Scan for the cell matching the given text and deliver its (X, Y) coordinate at center. 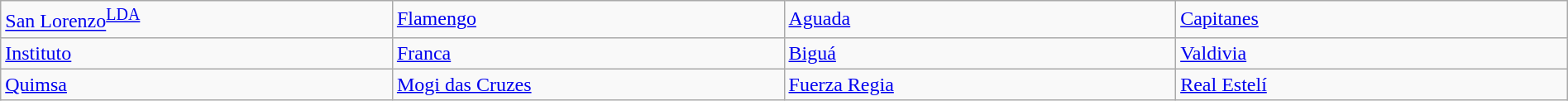
Instituto (197, 53)
Aguada (980, 20)
Mogi das Cruzes (588, 84)
Quimsa (197, 84)
Flamengo (588, 20)
San LorenzoLDA (197, 20)
Capitanes (1372, 20)
Biguá (980, 53)
Valdivia (1372, 53)
Real Estelí (1372, 84)
Franca (588, 53)
Fuerza Regia (980, 84)
